Find where the given text appears and provide that cell's center as (X, Y) coordinate. 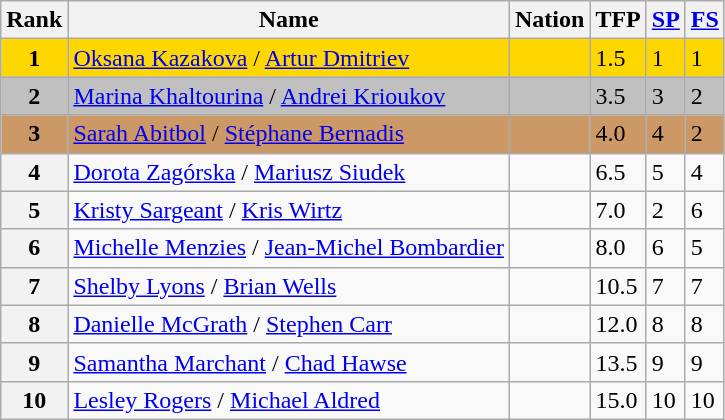
8.0 (618, 248)
6.5 (618, 172)
TFP (618, 20)
Dorota Zagórska / Mariusz Siudek (289, 172)
Samantha Marchant / Chad Hawse (289, 362)
Shelby Lyons / Brian Wells (289, 286)
Marina Khaltourina / Andrei Krioukov (289, 96)
Name (289, 20)
4.0 (618, 134)
SP (666, 20)
Rank (34, 20)
Michelle Menzies / Jean-Michel Bombardier (289, 248)
Lesley Rogers / Michael Aldred (289, 400)
1.5 (618, 58)
Nation (549, 20)
Danielle McGrath / Stephen Carr (289, 324)
13.5 (618, 362)
Sarah Abitbol / Stéphane Bernadis (289, 134)
15.0 (618, 400)
12.0 (618, 324)
FS (704, 20)
7.0 (618, 210)
Oksana Kazakova / Artur Dmitriev (289, 58)
3.5 (618, 96)
10.5 (618, 286)
Kristy Sargeant / Kris Wirtz (289, 210)
